Return (X, Y) of the center of cell containing provided text 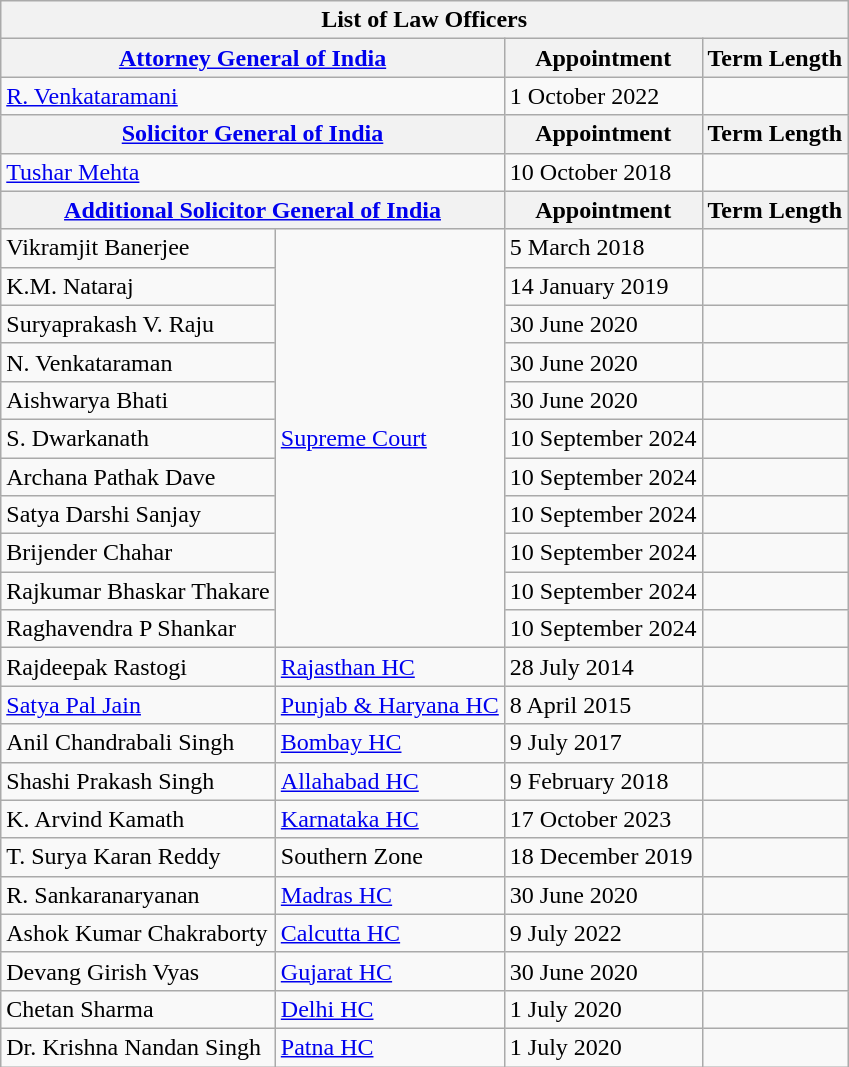
Brijender Chahar (138, 553)
Vikramjit Banerjee (138, 248)
Karnataka HC (390, 819)
Satya Pal Jain (138, 705)
Rajdeepak Rastogi (138, 667)
Attorney General of India (253, 58)
Calcutta HC (390, 933)
Suryaprakash V. Raju (138, 324)
Additional Solicitor General of India (253, 210)
1 October 2022 (603, 96)
Allahabad HC (390, 781)
Supreme Court (390, 438)
Patna HC (390, 1047)
Shashi Prakash Singh (138, 781)
Anil Chandrabali Singh (138, 743)
5 March 2018 (603, 248)
Bombay HC (390, 743)
9 July 2017 (603, 743)
Raghavendra P Shankar (138, 629)
28 July 2014 (603, 667)
9 July 2022 (603, 933)
Devang Girish Vyas (138, 971)
Delhi HC (390, 1009)
K.M. Nataraj (138, 286)
Rajkumar Bhaskar Thakare (138, 591)
List of Law Officers (424, 20)
9 February 2018 (603, 781)
Aishwarya Bhati (138, 400)
Tushar Mehta (253, 172)
Archana Pathak Dave (138, 477)
Satya Darshi Sanjay (138, 515)
S. Dwarkanath (138, 438)
Madras HC (390, 895)
Chetan Sharma (138, 1009)
Ashok Kumar Chakraborty (138, 933)
T. Surya Karan Reddy (138, 857)
14 January 2019 (603, 286)
Southern Zone (390, 857)
R. Venkataramani (253, 96)
17 October 2023 (603, 819)
R. Sankaranaryanan (138, 895)
K. Arvind Kamath (138, 819)
Dr. Krishna Nandan Singh (138, 1047)
Gujarat HC (390, 971)
10 October 2018 (603, 172)
Rajasthan HC (390, 667)
Punjab & Haryana HC (390, 705)
N. Venkataraman (138, 362)
18 December 2019 (603, 857)
8 April 2015 (603, 705)
Solicitor General of India (253, 134)
